Determine the [X, Y] coordinate at the center of the cell enclosing the given text.  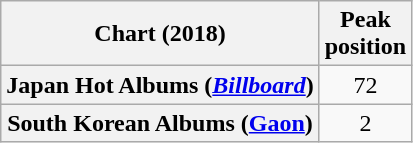
72 [365, 85]
Chart (2018) [160, 34]
2 [365, 123]
South Korean Albums (Gaon) [160, 123]
Japan Hot Albums (Billboard) [160, 85]
Peakposition [365, 34]
